From the cell containing the given text, extract its center point as [x, y] coordinate. 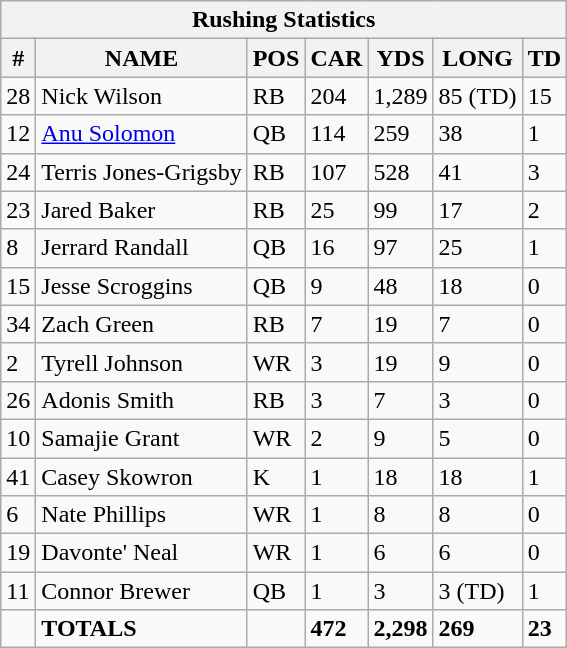
472 [336, 629]
107 [336, 172]
Casey Skowron [142, 477]
34 [18, 324]
Samajie Grant [142, 438]
Nate Phillips [142, 515]
38 [478, 134]
Adonis Smith [142, 400]
CAR [336, 58]
# [18, 58]
Nick Wilson [142, 96]
LONG [478, 58]
5 [478, 438]
Anu Solomon [142, 134]
259 [400, 134]
Tyrell Johnson [142, 362]
26 [18, 400]
269 [478, 629]
TOTALS [142, 629]
Jerrard Randall [142, 248]
48 [400, 286]
114 [336, 134]
85 (TD) [478, 96]
12 [18, 134]
1,289 [400, 96]
28 [18, 96]
528 [400, 172]
K [276, 477]
POS [276, 58]
YDS [400, 58]
Zach Green [142, 324]
Terris Jones-Grigsby [142, 172]
Jesse Scroggins [142, 286]
Rushing Statistics [284, 20]
TD [544, 58]
17 [478, 210]
2,298 [400, 629]
24 [18, 172]
99 [400, 210]
97 [400, 248]
10 [18, 438]
16 [336, 248]
Connor Brewer [142, 591]
204 [336, 96]
3 (TD) [478, 591]
11 [18, 591]
NAME [142, 58]
Jared Baker [142, 210]
Davonte' Neal [142, 553]
